Pinpoint the cell where the given text exists, returning its (X, Y) midpoint coordinate. 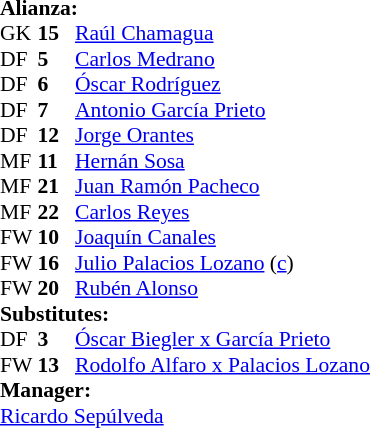
Substitutes: (185, 314)
Manager: (185, 391)
Rubén Alonso (222, 289)
16 (57, 263)
21 (57, 187)
Juan Ramón Pacheco (222, 187)
6 (57, 85)
Óscar Rodríguez (222, 85)
Joaquín Canales (222, 237)
Óscar Biegler x García Prieto (222, 339)
Hernán Sosa (222, 161)
3 (57, 339)
Rodolfo Alfaro x Palacios Lozano (222, 365)
12 (57, 135)
10 (57, 237)
Carlos Medrano (222, 59)
20 (57, 289)
22 (57, 212)
Jorge Orantes (222, 135)
13 (57, 365)
11 (57, 161)
15 (57, 33)
Antonio García Prieto (222, 110)
Raúl Chamagua (222, 33)
7 (57, 110)
Carlos Reyes (222, 212)
5 (57, 59)
Julio Palacios Lozano (c) (222, 263)
GK (19, 33)
